Return the (x, y) coordinate for the center point of the cell that contains the specified text.  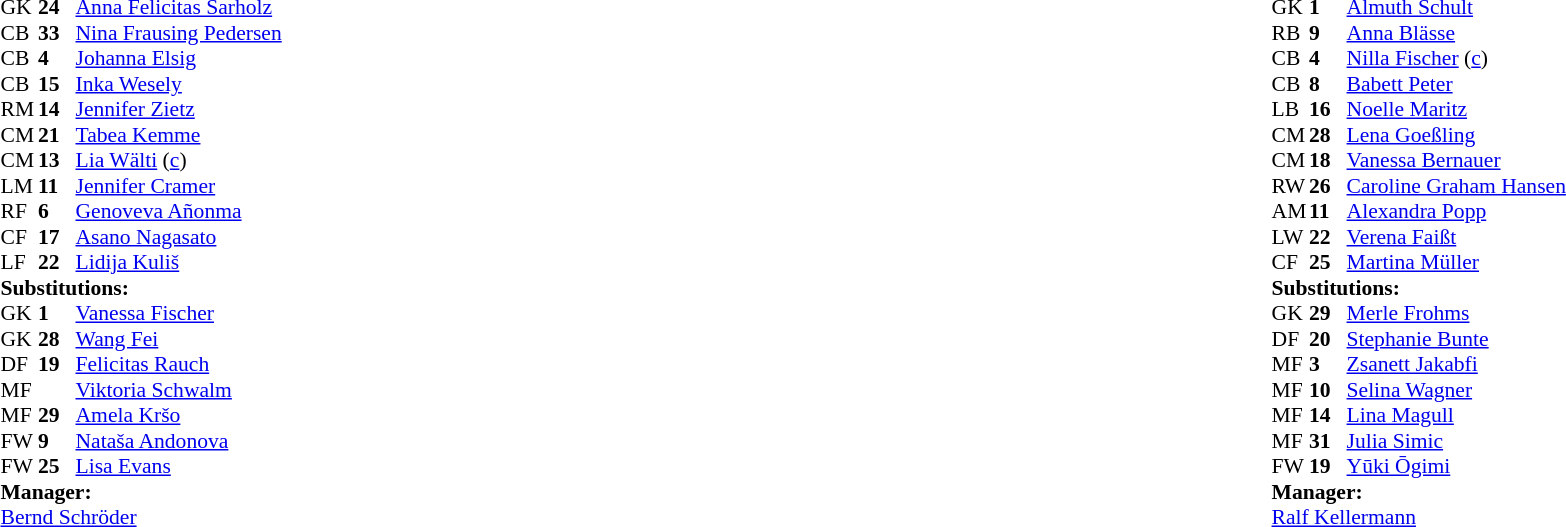
Nina Frausing Pedersen (179, 33)
Inka Wesely (179, 84)
10 (1328, 390)
Julia Simic (1456, 441)
Tabea Kemme (179, 135)
6 (57, 211)
31 (1328, 441)
Martina Müller (1456, 263)
Stephanie Bunte (1456, 339)
Lisa Evans (179, 467)
Caroline Graham Hansen (1456, 186)
33 (57, 33)
21 (57, 135)
RF (19, 211)
LM (19, 186)
Noelle Maritz (1456, 109)
Vanessa Fischer (179, 313)
Asano Nagasato (179, 237)
Viktoria Schwalm (179, 390)
Jennifer Zietz (179, 109)
Lia Wälti (c) (179, 161)
AM (1291, 211)
Anna Blässe (1456, 33)
1 (57, 313)
Lina Magull (1456, 415)
8 (1328, 84)
Amela Kršo (179, 415)
Merle Frohms (1456, 313)
13 (57, 161)
LF (19, 263)
16 (1328, 109)
RB (1291, 33)
15 (57, 84)
26 (1328, 186)
RM (19, 109)
Lidija Kuliš (179, 263)
Johanna Elsig (179, 59)
Verena Faißt (1456, 237)
Lena Goeßling (1456, 135)
LB (1291, 109)
RW (1291, 186)
17 (57, 237)
Selina Wagner (1456, 390)
Genoveva Añonma (179, 211)
3 (1328, 365)
Vanessa Bernauer (1456, 161)
Wang Fei (179, 339)
Nilla Fischer (c) (1456, 59)
Yūki Ōgimi (1456, 467)
Babett Peter (1456, 84)
20 (1328, 339)
Nataša Andonova (179, 441)
Alexandra Popp (1456, 211)
Zsanett Jakabfi (1456, 365)
LW (1291, 237)
Felicitas Rauch (179, 365)
18 (1328, 161)
Jennifer Cramer (179, 186)
